Detect which cell encompasses the target text, then output its [x, y] center coordinate. 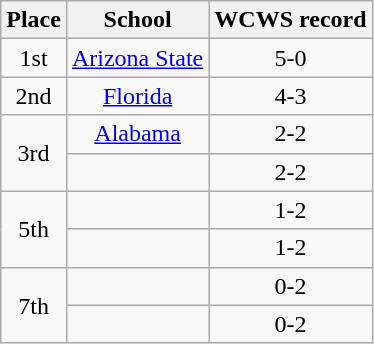
2nd [34, 96]
Florida [137, 96]
3rd [34, 153]
7th [34, 305]
4-3 [290, 96]
Place [34, 20]
WCWS record [290, 20]
1st [34, 58]
Arizona State [137, 58]
Alabama [137, 134]
5-0 [290, 58]
5th [34, 229]
School [137, 20]
